Identify which cell holds the provided text, then report its [x, y] central coordinate. 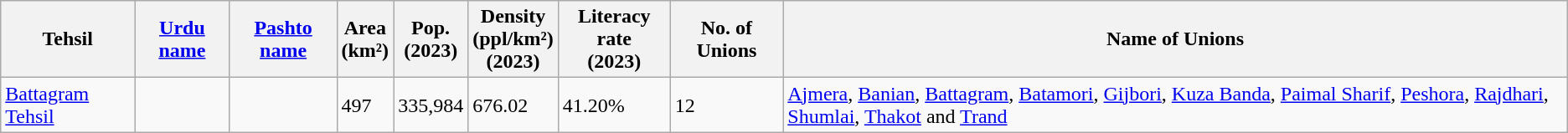
497 [365, 105]
Name of Unions [1175, 39]
No. of Unions [727, 39]
Ajmera, Banian, Battagram, Batamori, Gijbori, Kuza Banda, Paimal Sharif, Peshora, Rajdhari, Shumlai, Thakot and Trand [1175, 105]
Area(km²) [365, 39]
676.02 [513, 105]
Pop.(2023) [431, 39]
Literacy rate(2023) [614, 39]
12 [727, 105]
Density(ppl/km²)(2023) [513, 39]
Tehsil [68, 39]
Battagram Tehsil [68, 105]
41.20% [614, 105]
335,984 [431, 105]
Pashto name [283, 39]
Urdu name [183, 39]
